Extract the [x, y] coordinate from the center of the cell holding the provided text.  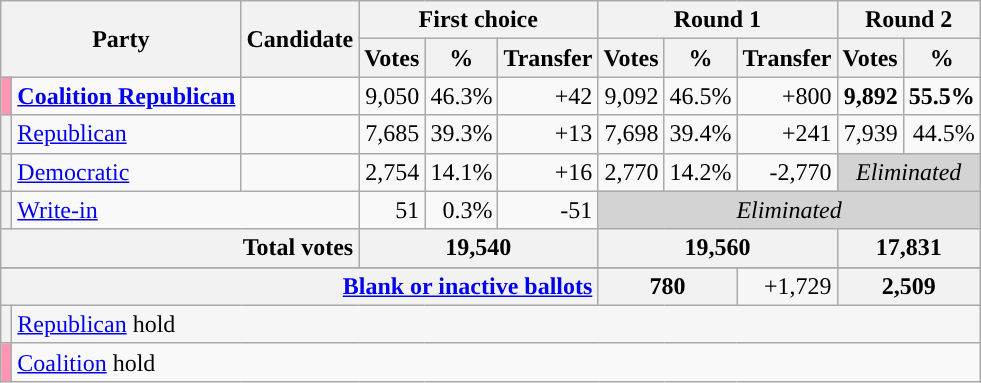
Blank or inactive ballots [300, 286]
+241 [787, 134]
7,698 [631, 134]
7,685 [392, 134]
9,892 [870, 96]
51 [392, 210]
2,509 [908, 286]
9,050 [392, 96]
Republican hold [496, 324]
+800 [787, 96]
19,560 [718, 248]
7,939 [870, 134]
44.5% [942, 134]
Write-in [186, 210]
39.4% [700, 134]
Democratic [126, 172]
46.5% [700, 96]
-2,770 [787, 172]
Candidate [300, 39]
First choice [478, 20]
2,754 [392, 172]
+1,729 [787, 286]
14.2% [700, 172]
+16 [548, 172]
2,770 [631, 172]
Party [121, 39]
-51 [548, 210]
14.1% [462, 172]
Republican [126, 134]
Coalition hold [496, 362]
9,092 [631, 96]
17,831 [908, 248]
19,540 [478, 248]
46.3% [462, 96]
55.5% [942, 96]
Total votes [180, 248]
0.3% [462, 210]
Round 1 [718, 20]
780 [668, 286]
+13 [548, 134]
39.3% [462, 134]
+42 [548, 96]
Round 2 [908, 20]
Coalition Republican [126, 96]
